Return the (x, y) coordinate for the center point of the cell that contains the specified text.  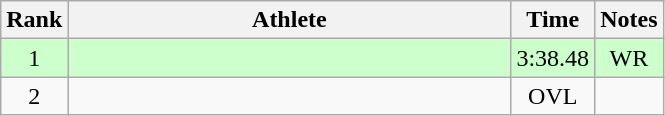
Time (553, 20)
3:38.48 (553, 58)
Notes (629, 20)
1 (34, 58)
Athlete (290, 20)
2 (34, 96)
OVL (553, 96)
WR (629, 58)
Rank (34, 20)
